Extract the [x, y] coordinate from the center of the cell holding the provided text.  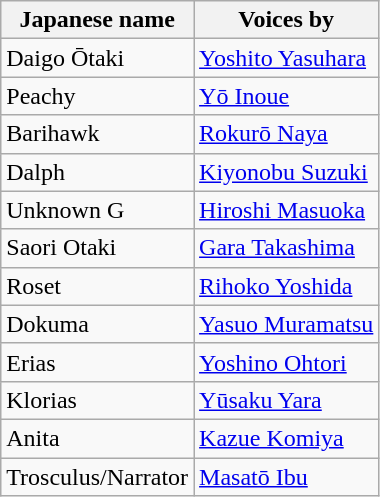
Daigo Ōtaki [98, 58]
Japanese name [98, 20]
Roset [98, 286]
Peachy [98, 96]
Yō Inoue [286, 96]
Saori Otaki [98, 248]
Unknown G [98, 210]
Yoshino Ohtori [286, 362]
Voices by [286, 20]
Dokuma [98, 324]
Yasuo Muramatsu [286, 324]
Dalph [98, 172]
Trosculus/Narrator [98, 477]
Barihawk [98, 134]
Anita [98, 438]
Kiyonobu Suzuki [286, 172]
Gara Takashima [286, 248]
Kazue Komiya [286, 438]
Yoshito Yasuhara [286, 58]
Rihoko Yoshida [286, 286]
Hiroshi Masuoka [286, 210]
Yūsaku Yara [286, 400]
Masatō Ibu [286, 477]
Rokurō Naya [286, 134]
Klorias [98, 400]
Erias [98, 362]
